Search for the cell housing the specified text and yield its [x, y] center coordinate. 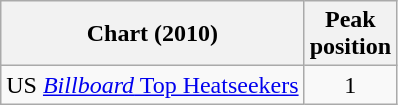
Peakposition [350, 34]
US Billboard Top Heatseekers [152, 85]
1 [350, 85]
Chart (2010) [152, 34]
